From the cell containing the given text, extract its center point as [x, y] coordinate. 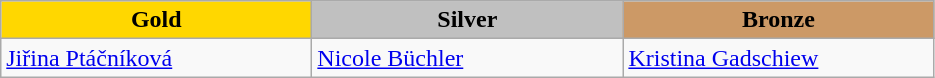
Silver [468, 20]
Gold [156, 20]
Kristina Gadschiew [778, 58]
Nicole Büchler [468, 58]
Bronze [778, 20]
Jiřina Ptáčníková [156, 58]
